Extract the [X, Y] coordinate from the center of the cell holding the provided text.  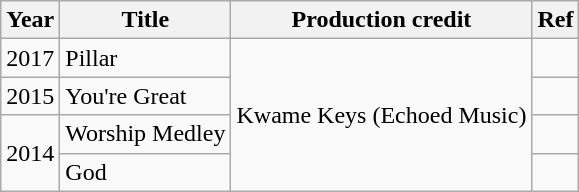
Production credit [382, 20]
God [146, 172]
2014 [30, 153]
Year [30, 20]
You're Great [146, 96]
Pillar [146, 58]
Title [146, 20]
Worship Medley [146, 134]
2017 [30, 58]
2015 [30, 96]
Kwame Keys (Echoed Music) [382, 115]
Ref [556, 20]
